Extract the [x, y] coordinate from the center of the cell holding the provided text.  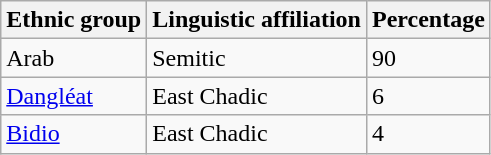
4 [428, 134]
Dangléat [74, 96]
Linguistic affiliation [257, 20]
Arab [74, 58]
Percentage [428, 20]
Bidio [74, 134]
90 [428, 58]
Semitic [257, 58]
6 [428, 96]
Ethnic group [74, 20]
